Identify which cell holds the provided text, then report its (X, Y) central coordinate. 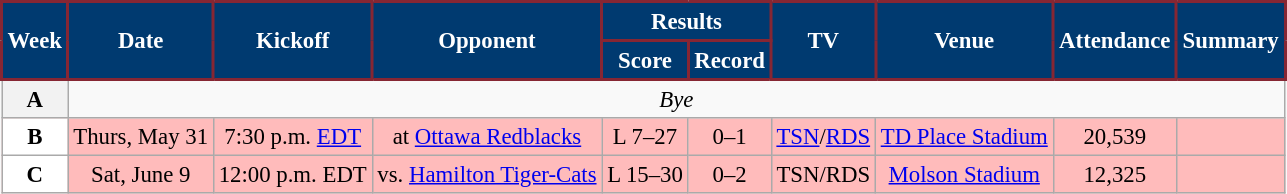
Bye (676, 99)
7:30 p.m. EDT (292, 137)
L 7–27 (645, 137)
Score (645, 60)
Record (730, 60)
20,539 (1114, 137)
C (36, 175)
A (36, 99)
12,325 (1114, 175)
0–1 (730, 137)
L 15–30 (645, 175)
B (36, 137)
Thurs, May 31 (140, 137)
vs. Hamilton Tiger-Cats (487, 175)
Week (36, 41)
TD Place Stadium (964, 137)
TV (823, 41)
Sat, June 9 (140, 175)
Venue (964, 41)
Opponent (487, 41)
12:00 p.m. EDT (292, 175)
Summary (1231, 41)
Kickoff (292, 41)
at Ottawa Redblacks (487, 137)
Attendance (1114, 41)
Molson Stadium (964, 175)
0–2 (730, 175)
Date (140, 41)
Results (686, 22)
